Return the (x, y) coordinate for the center point of the cell that contains the specified text.  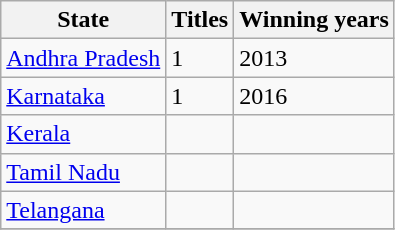
State (84, 20)
Winning years (314, 20)
Karnataka (84, 96)
Telangana (84, 210)
Titles (200, 20)
Andhra Pradesh (84, 58)
2013 (314, 58)
Tamil Nadu (84, 172)
Kerala (84, 134)
2016 (314, 96)
